Output the [x, y] coordinate of the center of the cell containing the given text.  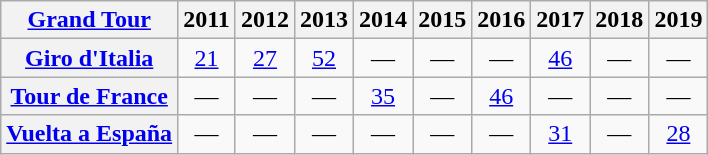
27 [264, 58]
35 [384, 96]
2019 [678, 20]
31 [560, 134]
Tour de France [90, 96]
2013 [324, 20]
Giro d'Italia [90, 58]
52 [324, 58]
2012 [264, 20]
2018 [620, 20]
2014 [384, 20]
2017 [560, 20]
21 [207, 58]
2011 [207, 20]
Vuelta a España [90, 134]
2016 [502, 20]
Grand Tour [90, 20]
28 [678, 134]
2015 [442, 20]
